Pinpoint the cell where the given text exists, returning its [X, Y] midpoint coordinate. 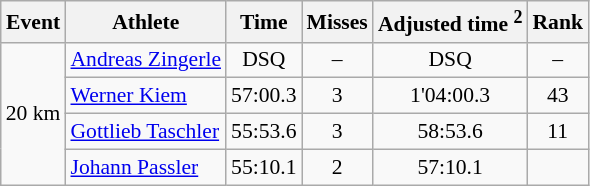
43 [558, 96]
Misses [338, 22]
Adjusted time 2 [450, 22]
Event [34, 22]
Johann Passler [146, 167]
Werner Kiem [146, 96]
55:53.6 [264, 132]
Rank [558, 22]
2 [338, 167]
Time [264, 22]
Gottlieb Taschler [146, 132]
20 km [34, 113]
57:10.1 [450, 167]
Andreas Zingerle [146, 60]
55:10.1 [264, 167]
58:53.6 [450, 132]
Athlete [146, 22]
57:00.3 [264, 96]
11 [558, 132]
1'04:00.3 [450, 96]
